Search for the cell housing the specified text and yield its (x, y) center coordinate. 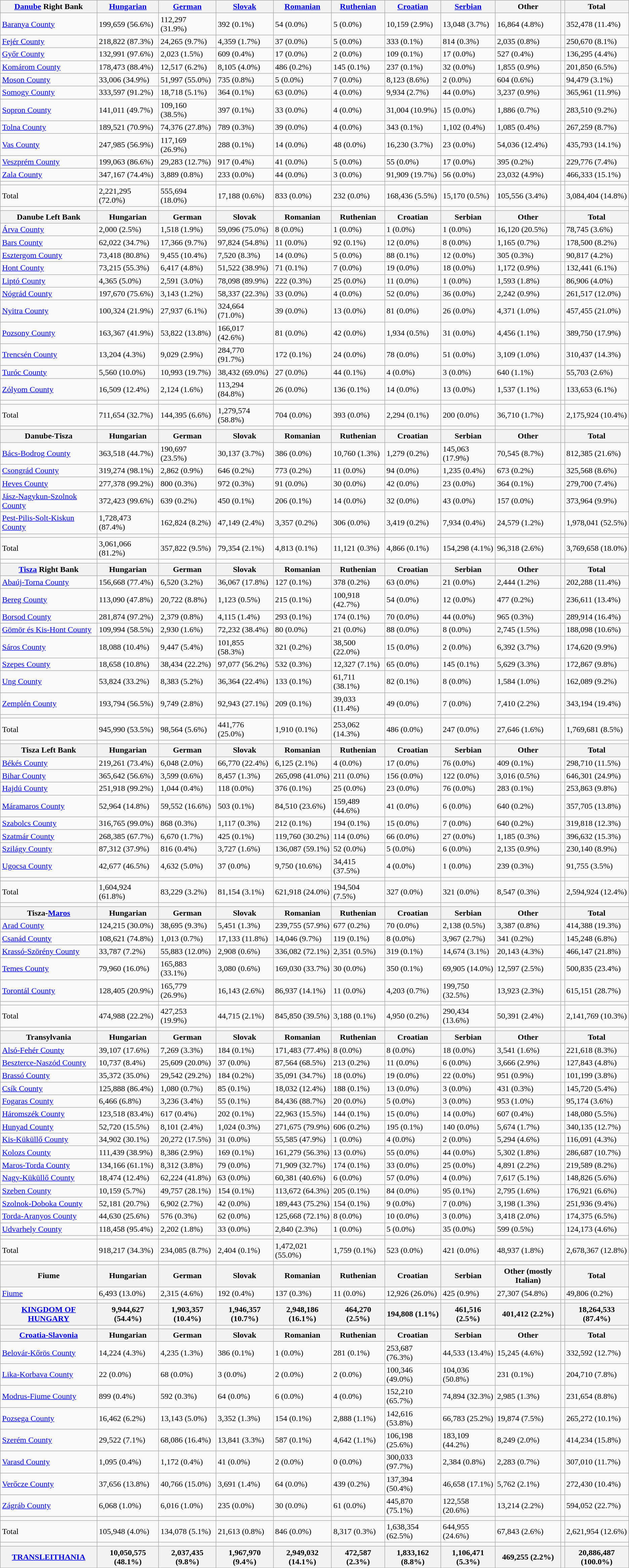
199,750 (32.5%) (468, 991)
3,084,404 (14.8%) (597, 196)
54,036 (12.4%) (528, 145)
154,298 (4.1%) (468, 548)
219,589 (8.2%) (597, 1165)
3,666 (2.9%) (528, 1063)
414,388 (19.3%) (597, 926)
3,016 (0.5%) (528, 776)
523 (0.0%) (413, 1250)
212 (0.1%) (302, 823)
14,674 (3.1%) (468, 951)
1,833,162 (8.8%) (413, 1557)
231 (0.1%) (528, 1375)
2,948,186 (16.1%) (302, 1314)
Sáros County (49, 647)
184 (0.2%) (245, 1075)
10,737 (8.4%) (128, 1063)
91,909 (19.7%) (413, 175)
114 (0.0%) (358, 836)
73,418 (80.8%) (128, 255)
8,383 (5.2%) (187, 682)
3,541 (1.6%) (528, 1050)
343,194 (19.4%) (597, 703)
1,638,354 (62.5%) (413, 1531)
51 (0.0%) (468, 354)
673 (0.2%) (528, 471)
392 (0.1%) (245, 24)
55,585 (47.9%) (302, 1140)
272,430 (10.4%) (597, 1484)
378 (0.2%) (358, 582)
201,850 (6.5%) (597, 67)
6,068 (1.0%) (128, 1506)
78,098 (89.9%) (245, 281)
639 (0.2%) (187, 501)
Moson County (49, 80)
609 (0.4%) (245, 54)
2,908 (0.6%) (245, 951)
644,955 (24.6%) (468, 1531)
3,357 (0.2%) (302, 523)
192 (0.4%) (245, 1293)
2,242 (0.9%) (528, 294)
Veszprém County (49, 162)
169 (0.1%) (245, 1152)
8,249 (2.0%) (528, 1440)
97,077 (56.2%) (245, 664)
206 (0.1%) (302, 501)
92,943 (27.1%) (245, 703)
35,091 (34.7%) (302, 1075)
24,579 (1.2%) (528, 523)
393 (0.0%) (358, 415)
1,903,357 (10.4%) (187, 1314)
61 (0.0%) (358, 1506)
Nyitra County (49, 311)
152,210 (65.7%) (413, 1396)
305 (0.3%) (528, 255)
2,384 (0.8%) (468, 1462)
55,703 (2.6%) (597, 372)
98,564 (5.6%) (187, 729)
13,214 (2.2%) (528, 1506)
3,769,658 (18.0%) (597, 548)
109,160 (38.5%) (187, 110)
6,048 (2.0%) (187, 763)
917 (0.4%) (245, 162)
298,710 (11.5%) (597, 763)
500,835 (23.4%) (597, 968)
16,143 (2.6%) (245, 991)
148,080 (5.5%) (597, 1114)
2,351 (0.5%) (358, 951)
134,078 (5.1%) (187, 1531)
2,138 (0.5%) (468, 926)
140 (0.0%) (468, 1127)
4,115 (1.4%) (245, 617)
66,770 (22.4%) (245, 763)
231,654 (8.8%) (597, 1396)
4,813 (0.1%) (302, 548)
Szolnok-Doboka County (49, 1203)
1,085 (0.4%) (528, 127)
281,874 (97.2%) (128, 617)
122 (0.0%) (468, 776)
230,140 (8.9%) (597, 849)
Heves County (49, 484)
100,346 (49.0%) (413, 1375)
145,063 (17.9%) (468, 453)
13,143 (5.0%) (187, 1418)
58,337 (22.3%) (245, 294)
Máramaros County (49, 806)
137,394 (50.4%) (413, 1484)
9,447 (5.4%) (187, 647)
52,181 (20.7%) (128, 1203)
35 (0.0%) (468, 1229)
336,082 (72.1%) (302, 951)
307,010 (11.7%) (597, 1462)
74,376 (27.8%) (187, 127)
59,096 (75.0%) (245, 230)
101,199 (3.8%) (597, 1075)
4,359 (1.7%) (245, 41)
Other (mostly Italian) (528, 1276)
3,061,066 (81.2%) (128, 548)
163,367 (41.9%) (128, 333)
18,088 (10.4%) (128, 647)
46,658 (17.1%) (468, 1484)
66 (0.0%) (413, 836)
52,964 (14.8%) (128, 806)
316,765 (99.0%) (128, 823)
209 (0.1%) (302, 703)
18,718 (5.1%) (187, 92)
386 (0.1%) (245, 1352)
321 (0.0%) (468, 892)
34,415 (37.5%) (358, 866)
KINGDOM OF HUNGARY (49, 1314)
5,302 (1.8%) (528, 1152)
340,135 (12.7%) (597, 1127)
472,587 (2.3%) (358, 1557)
8,386 (2.9%) (187, 1152)
592 (0.3%) (187, 1396)
67,843 (2.6%) (528, 1531)
118 (0.0%) (245, 789)
253,062 (14.3%) (358, 729)
2,294 (0.1%) (413, 415)
1,185 (0.3%) (528, 836)
414,234 (15.8%) (597, 1440)
202,288 (11.4%) (597, 582)
Bihar County (49, 776)
233 (0.0%) (245, 175)
118,458 (95.4%) (128, 1229)
202 (0.1%) (245, 1114)
88 (0.0%) (413, 629)
4,371 (1.0%) (528, 311)
123,518 (83.4%) (128, 1114)
188,098 (10.6%) (597, 629)
193,794 (56.5%) (128, 703)
365,642 (56.6%) (128, 776)
80 (0.0%) (302, 629)
2,202 (1.8%) (187, 1229)
604 (0.6%) (528, 80)
148,826 (5.6%) (597, 1178)
Transylvania (49, 1037)
2,221,295 (72.0%) (128, 196)
109,994 (58.5%) (128, 629)
166,017 (42.6%) (245, 333)
1,759 (0.1%) (358, 1250)
327 (0.0%) (413, 892)
162,824 (8.2%) (187, 523)
464,270 (2.5%) (358, 1314)
2,949,032 (14.1%) (302, 1557)
Jász-Nagykun-Szolnok County (49, 501)
174,620 (9.9%) (597, 647)
Torontál County (49, 991)
350 (0.1%) (413, 968)
134,166 (61.1%) (128, 1165)
Baranya County (49, 24)
1,934 (0.5%) (413, 333)
Danube Left Bank (49, 217)
13,048 (3.7%) (468, 24)
TRANSLEITHANIA (49, 1557)
133 (0.1%) (302, 682)
816 (0.4%) (187, 849)
36,364 (22.4%) (245, 682)
3,198 (1.3%) (528, 1203)
376 (0.1%) (302, 789)
Temes County (49, 968)
71 (0.1%) (302, 268)
17,188 (0.6%) (245, 196)
219,261 (73.4%) (128, 763)
211 (0.0%) (358, 776)
1,165 (0.7%) (528, 242)
2,840 (2.3%) (302, 1229)
279,700 (7.4%) (597, 484)
325,568 (8.6%) (597, 471)
13,923 (2.3%) (528, 991)
178,473 (88.4%) (128, 67)
Bács-Bodrog County (49, 453)
2,000 (2.5%) (128, 230)
132,441 (6.1%) (597, 268)
37,656 (13.8%) (128, 1484)
Nagy-Küküllő County (49, 1178)
Csanád County (49, 939)
Arad County (49, 926)
Győr County (49, 54)
Háromszék County (49, 1114)
4,203 (0.7%) (413, 991)
972 (0.3%) (245, 484)
267,259 (8.7%) (597, 127)
162,089 (9.2%) (597, 682)
Pozsony County (49, 333)
18,032 (12.4%) (302, 1088)
503 (0.1%) (245, 806)
100,324 (21.9%) (128, 311)
2,124 (1.6%) (187, 389)
65 (0.0%) (413, 664)
86,937 (14.1%) (302, 991)
104,036 (50.8%) (468, 1375)
2,795 (1.6%) (528, 1191)
Alsó-Fehér County (49, 1050)
8,547 (0.3%) (528, 892)
Komárom County (49, 67)
Croatia-Slavonia (49, 1335)
3,727 (1.6%) (245, 849)
14,224 (4.3%) (128, 1352)
2,037,435 (9.8%) (187, 1557)
221,618 (8.3%) (597, 1050)
91,755 (3.5%) (597, 866)
Tisza-Maros (49, 913)
Bars County (49, 242)
136,087 (59.1%) (302, 849)
19,874 (7.5%) (528, 1418)
Ugocsa County (49, 866)
261,517 (12.0%) (597, 294)
237 (0.1%) (413, 67)
812,385 (21.6%) (597, 453)
111,439 (38.9%) (128, 1152)
15,245 (4.6%) (528, 1352)
1,978,041 (52.5%) (597, 523)
1,886 (0.7%) (528, 110)
172 (0.1%) (302, 354)
7,520 (8.3%) (245, 255)
2,141,769 (10.3%) (597, 1016)
51,522 (38.9%) (245, 268)
20,722 (8.8%) (187, 599)
587 (0.1%) (302, 1440)
20,272 (17.5%) (187, 1140)
84 (0.0%) (413, 1191)
125,668 (72.1%) (302, 1216)
474,988 (22.2%) (128, 1016)
1,279,574 (58.8%) (245, 415)
229,776 (7.4%) (597, 162)
113,090 (47.8%) (128, 599)
Belovár-Kőrös County (49, 1352)
16,462 (6.2%) (128, 1418)
82 (0.1%) (413, 682)
4,866 (0.1%) (413, 548)
Árva County (49, 230)
347,167 (74.4%) (128, 175)
Trencsén County (49, 354)
Csík County (49, 1088)
16,120 (20.5%) (528, 230)
34,902 (30.1%) (128, 1140)
6,902 (2.7%) (187, 1203)
Hont County (49, 268)
Tisza Right Bank (49, 569)
Hunyad County (49, 1127)
288 (0.1%) (245, 145)
Danube Right Bank (49, 7)
38,432 (69.0%) (245, 372)
7,934 (0.4%) (468, 523)
5,560 (10.0%) (128, 372)
606 (0.2%) (358, 1127)
36,710 (1.7%) (528, 415)
55 (0.1%) (245, 1101)
6,392 (3.7%) (528, 647)
18,658 (10.8%) (128, 664)
341 (0.2%) (528, 939)
466,333 (15.1%) (597, 175)
333,597 (91.2%) (128, 92)
30,137 (3.7%) (245, 453)
21,613 (0.8%) (245, 1531)
31,004 (10.9%) (413, 110)
38,695 (9.3%) (187, 926)
319 (0.1%) (413, 951)
29,283 (12.7%) (187, 162)
20,143 (4.3%) (528, 951)
1,584 (1.0%) (528, 682)
5,451 (1.3%) (245, 926)
Szeben County (49, 1191)
268,385 (67.7%) (128, 836)
16,509 (12.4%) (128, 389)
48,937 (1.8%) (528, 1250)
773 (0.2%) (302, 471)
156,668 (77.4%) (128, 582)
61,711 (38.1%) (358, 682)
83,229 (3.2%) (187, 892)
2,379 (0.8%) (187, 617)
247 (0.0%) (468, 729)
124,173 (4.6%) (597, 1229)
333 (0.1%) (413, 41)
Tolna County (49, 127)
1,279 (0.2%) (413, 453)
319,818 (12.3%) (597, 823)
Fejér County (49, 41)
12,327 (7.1%) (358, 664)
8,101 (2.4%) (187, 1127)
1,604,924 (61.8%) (128, 892)
421 (0.0%) (468, 1250)
1,095 (0.4%) (128, 1462)
172,867 (9.8%) (597, 664)
1,080 (0.7%) (187, 1088)
Modrus-Fiume County (49, 1396)
576 (0.3%) (187, 1216)
106,198 (25.6%) (413, 1440)
178,500 (8.2%) (597, 242)
Maros-Torda County (49, 1165)
5,674 (1.7%) (528, 1127)
13,204 (4.3%) (128, 354)
396,632 (15.3%) (597, 836)
319,274 (98.1%) (128, 471)
18,264,533 (87.4%) (597, 1314)
Abaúj-Torna County (49, 582)
Csongrád County (49, 471)
44,715 (2.1%) (245, 1016)
136,295 (4.4%) (597, 54)
188 (0.1%) (358, 1088)
363,518 (44.7%) (128, 453)
109 (0.1%) (413, 54)
27,937 (6.1%) (187, 311)
Nógrád County (49, 294)
800 (0.3%) (187, 484)
157 (0.0%) (528, 501)
283 (0.1%) (528, 789)
105,948 (4.0%) (128, 1531)
235 (0.0%) (245, 1506)
62,022 (34.7%) (128, 242)
62,224 (41.8%) (187, 1178)
1,172 (0.9%) (528, 268)
289,914 (16.4%) (597, 617)
74,894 (32.3%) (468, 1396)
6,016 (1.0%) (187, 1506)
85 (0.1%) (245, 1088)
389,750 (17.9%) (597, 333)
Szatmár County (49, 836)
169,030 (33.7%) (302, 968)
431 (0.3%) (528, 1088)
2,035 (0.8%) (528, 41)
239,755 (57.9%) (302, 926)
4,365 (5.0%) (128, 281)
156 (0.0%) (413, 776)
78 (0.0%) (413, 354)
90,817 (4.2%) (597, 255)
8,317 (0.3%) (358, 1531)
144 (0.1%) (358, 1114)
527 (0.4%) (528, 54)
29,542 (29.2%) (187, 1075)
100,918 (42.7%) (358, 599)
6,520 (3.2%) (187, 582)
2,175,924 (10.4%) (597, 415)
159,489 (44.6%) (358, 806)
88 (0.1%) (413, 255)
27,646 (1.6%) (528, 729)
953 (1.0%) (528, 1101)
1,024 (0.3%) (245, 1127)
190,697 (23.5%) (187, 453)
39,107 (17.6%) (128, 1050)
395 (0.2%) (528, 162)
Sopron County (49, 110)
324,664 (71.0%) (245, 311)
646,301 (24.9%) (597, 776)
1,123 (0.5%) (245, 599)
10,050,575 (48.1%) (128, 1557)
68 (0.0%) (187, 1375)
425 (0.1%) (245, 836)
144,395 (6.6%) (187, 415)
386 (0.0%) (302, 453)
71,909 (32.7%) (302, 1165)
101,855 (58.3%) (245, 647)
199,659 (56.6%) (128, 24)
36,067 (17.8%) (245, 582)
194 (0.1%) (358, 823)
38,500 (22.0%) (358, 647)
Liptó County (49, 281)
142,616 (53.8%) (413, 1418)
47,149 (2.4%) (245, 523)
945,990 (53.5%) (128, 729)
607 (0.4%) (528, 1114)
Szerém County (49, 1440)
27,307 (54.8%) (528, 1293)
213 (0.2%) (358, 1063)
845,850 (39.5%) (302, 1016)
277,378 (99.2%) (128, 484)
Krassó-Szörény County (49, 951)
965 (0.3%) (528, 617)
49 (0.0%) (413, 703)
2,023 (1.5%) (187, 54)
200 (0.0%) (468, 415)
239 (0.3%) (528, 866)
36 (0.0%) (468, 294)
13,841 (3.3%) (245, 1440)
286,687 (10.7%) (597, 1152)
486 (0.2%) (302, 67)
9,750 (10.6%) (302, 866)
3,080 (0.6%) (245, 968)
3,236 (3.4%) (187, 1101)
10,760 (1.3%) (358, 453)
49,757 (28.1%) (187, 1191)
Szabolcs County (49, 823)
8,123 (8.6%) (413, 80)
59,552 (16.6%) (187, 806)
17,366 (9.7%) (187, 242)
2,404 (0.1%) (245, 1250)
0 (0.0%) (358, 1462)
Somogy County (49, 92)
704 (0.0%) (302, 415)
4,235 (1.3%) (187, 1352)
352,478 (11.4%) (597, 24)
56 (0.0%) (468, 175)
450 (0.1%) (245, 501)
3,419 (0.2%) (413, 523)
Verőcze County (49, 1484)
218,822 (87.3%) (128, 41)
5,762 (2.1%) (528, 1484)
445,870 (75.1%) (413, 1506)
Hajdú County (49, 789)
94 (0.0%) (413, 471)
57 (0.0%) (413, 1178)
189,521 (70.9%) (128, 127)
365,961 (11.9%) (597, 92)
1,044 (0.4%) (187, 789)
Szepes County (49, 664)
1,235 (0.4%) (468, 471)
253,863 (9.8%) (597, 789)
Esztergom County (49, 255)
70,545 (8.7%) (528, 453)
Turóc County (49, 372)
94,479 (3.1%) (597, 80)
10 (0.0%) (413, 1216)
814 (0.3%) (468, 41)
425 (0.9%) (468, 1293)
Tisza Left Bank (49, 750)
441,776 (25.0%) (245, 729)
128,405 (20.9%) (128, 991)
9,749 (2.8%) (187, 703)
50,391 (2.4%) (528, 1016)
174,375 (6.5%) (597, 1216)
194,808 (1.1%) (413, 1314)
132,991 (97.6%) (128, 54)
1,013 (0.7%) (187, 939)
79,354 (2.1%) (245, 548)
7,269 (3.3%) (187, 1050)
3,967 (2.7%) (468, 939)
Borsod County (49, 617)
113,294 (84.8%) (245, 389)
4,891 (2.2%) (528, 1165)
7,410 (2.2%) (528, 703)
283,510 (9.2%) (597, 110)
293 (0.1%) (302, 617)
15,170 (0.5%) (468, 196)
141,011 (49.7%) (128, 110)
4,642 (1.1%) (358, 1440)
4,456 (1.1%) (528, 333)
108,621 (74.8%) (128, 939)
124,215 (30.0%) (128, 926)
145,720 (5.4%) (597, 1088)
677 (0.2%) (358, 926)
1,910 (0.1%) (302, 729)
137 (0.3%) (302, 1293)
87,564 (68.5%) (302, 1063)
Pest-Pilis-Solt-Kiskun County (49, 523)
899 (0.4%) (128, 1396)
5,629 (3.3%) (528, 664)
78,745 (3.6%) (597, 230)
332,592 (12.7%) (597, 1352)
2,888 (1.1%) (358, 1418)
84,436 (88.7%) (302, 1101)
2,678,367 (12.8%) (597, 1250)
373,964 (9.9%) (597, 501)
14,046 (9.7%) (302, 939)
25,609 (20.0%) (187, 1063)
2,862 (0.9%) (187, 471)
Bereg County (49, 599)
52,720 (15.5%) (128, 1127)
9,455 (10.4%) (187, 255)
215 (0.1%) (302, 599)
117,169 (26.9%) (187, 145)
53,824 (33.2%) (128, 682)
8,105 (4.0%) (245, 67)
3,143 (1.2%) (187, 294)
73,215 (55.3%) (128, 268)
122,558 (20.6%) (468, 1506)
17,133 (11.8%) (245, 939)
24 (0.0%) (358, 354)
2,621,954 (12.6%) (597, 1531)
357,822 (9.5%) (187, 548)
189,443 (75.2%) (302, 1203)
250,670 (8.1%) (597, 41)
466,147 (21.8%) (597, 951)
Békés County (49, 763)
20,886,487 (100.0%) (597, 1557)
232 (0.0%) (358, 196)
2,930 (1.6%) (187, 629)
113,672 (64.3%) (302, 1191)
343 (0.1%) (413, 127)
68,086 (16.4%) (187, 1440)
199,063 (86.6%) (128, 162)
401,412 (2.2%) (528, 1314)
40,766 (15.0%) (187, 1484)
204,710 (7.8%) (597, 1375)
599 (0.5%) (528, 1229)
133,653 (6.1%) (597, 389)
97,824 (54.8%) (245, 242)
16,230 (3.7%) (413, 145)
2,315 (4.6%) (187, 1293)
532 (0.3%) (302, 664)
435,793 (14.1%) (597, 145)
95,174 (3.6%) (597, 1101)
44,630 (25.6%) (128, 1216)
2,745 (1.5%) (528, 629)
6,417 (4.8%) (187, 268)
253,687 (76.3%) (413, 1352)
127 (0.1%) (302, 582)
236,611 (13.4%) (597, 599)
Zágráb County (49, 1506)
105,556 (3.4%) (528, 196)
1,855 (0.9%) (528, 67)
234,085 (8.7%) (187, 1250)
55,883 (12.0%) (187, 951)
161,279 (56.3%) (302, 1152)
72,232 (38.4%) (245, 629)
197,670 (75.6%) (128, 294)
271,675 (79.9%) (302, 1127)
7,617 (5.1%) (528, 1178)
265,272 (10.1%) (597, 1418)
2,594,924 (12.4%) (597, 892)
95 (0.1%) (468, 1191)
176,921 (6.6%) (597, 1191)
Zólyom County (49, 389)
1,172 (0.4%) (187, 1462)
555,694 (18.0%) (187, 196)
20 (0.0%) (358, 1101)
86,906 (4.0%) (597, 281)
918,217 (34.3%) (128, 1250)
92 (0.1%) (358, 242)
310,437 (14.3%) (597, 354)
2,444 (1.2%) (528, 582)
29,522 (7.1%) (128, 1440)
4,632 (5.0%) (187, 866)
5,294 (4.6%) (528, 1140)
1,472,021 (55.0%) (302, 1250)
8,312 (3.8%) (187, 1165)
24,265 (9.7%) (187, 41)
43 (0.0%) (468, 501)
Brassó County (49, 1075)
1,593 (1.8%) (528, 281)
321 (0.2%) (302, 647)
33,787 (7.2%) (128, 951)
87,312 (37.9%) (128, 849)
Kolozs County (49, 1152)
60,381 (40.6%) (302, 1178)
9 (0.0%) (413, 1203)
477 (0.2%) (528, 599)
Zala County (49, 175)
646 (0.2%) (245, 471)
1,106,471 (5.3%) (468, 1557)
Vas County (49, 145)
165,883 (33.1%) (187, 968)
251,918 (99.2%) (128, 789)
8,457 (1.3%) (245, 776)
265,098 (41.0%) (302, 776)
183,109 (44.2%) (468, 1440)
39,033 (11.4%) (358, 703)
145,248 (6.8%) (597, 939)
205 (0.1%) (358, 1191)
1,946,357 (10.7%) (245, 1314)
Szilágy County (49, 849)
51,997 (55.0%) (187, 80)
3,387 (0.8%) (528, 926)
711,654 (32.7%) (128, 415)
281 (0.1%) (358, 1352)
9,934 (2.7%) (413, 92)
18,474 (12.4%) (128, 1178)
168,436 (5.5%) (413, 196)
Gömör és Kis-Hont County (49, 629)
91 (0.0%) (302, 484)
427,253 (19.9%) (187, 1016)
1,518 (1.9%) (187, 230)
3,889 (0.8%) (187, 175)
66,783 (25.2%) (468, 1418)
Kis-Küküllő County (49, 1140)
6,493 (13.0%) (128, 1293)
789 (0.3%) (245, 127)
2,591 (3.0%) (187, 281)
3,352 (1.3%) (245, 1418)
251,936 (9.4%) (597, 1203)
119,760 (30.2%) (302, 836)
Pozsega County (49, 1418)
194,504 (7.5%) (358, 892)
33,006 (34.9%) (128, 80)
84,510 (23.6%) (302, 806)
1,102 (0.4%) (468, 127)
62 (0.0%) (245, 1216)
116,091 (4.3%) (597, 1140)
171,483 (77.4%) (302, 1050)
10,159 (5.7%) (128, 1191)
48 (0.0%) (358, 145)
127,843 (4.8%) (597, 1063)
10,993 (19.7%) (187, 372)
4,950 (0.2%) (413, 1016)
621,918 (24.0%) (302, 892)
6,466 (6.8%) (128, 1101)
22,963 (15.5%) (302, 1114)
2,283 (0.7%) (528, 1462)
184 (0.1%) (245, 1050)
35,372 (35.0%) (128, 1075)
617 (0.4%) (187, 1114)
3,418 (2.0%) (528, 1216)
372,423 (99.6%) (128, 501)
3,691 (1.4%) (245, 1484)
1,967,970 (9.4%) (245, 1557)
12,517 (6.2%) (187, 67)
3,599 (0.6%) (187, 776)
53,822 (13.8%) (187, 333)
Fogaras County (49, 1101)
222 (0.3%) (302, 281)
594,052 (22.7%) (597, 1506)
195 (0.1%) (413, 1127)
49,806 (0.2%) (597, 1293)
735 (0.8%) (245, 80)
846 (0.0%) (302, 1531)
Udvarhely County (49, 1229)
Torda-Aranyos County (49, 1216)
461,516 (2.5%) (468, 1314)
38,434 (22.2%) (187, 664)
1,117 (0.3%) (245, 823)
44 (0.1%) (358, 372)
23,032 (4.9%) (528, 175)
Zemplén County (49, 703)
96,318 (2.6%) (528, 548)
1,728,473 (87.4%) (128, 523)
357,705 (13.8%) (597, 806)
2,985 (1.3%) (528, 1396)
165,779 (26.9%) (187, 991)
10,159 (2.9%) (413, 24)
112,297 (31.9%) (187, 24)
6,125 (2.1%) (302, 763)
Varasd County (49, 1462)
3,109 (1.0%) (528, 354)
486 (0.0%) (413, 729)
615,151 (28.7%) (597, 991)
119 (0.1%) (358, 939)
12,597 (2.5%) (528, 968)
16,864 (4.8%) (528, 24)
247,985 (56.9%) (128, 145)
1,769,681 (8.5%) (597, 729)
2,135 (0.9%) (528, 849)
3,188 (0.1%) (358, 1016)
125,888 (86.4%) (128, 1088)
136 (0.1%) (358, 389)
833 (0.0%) (302, 196)
42,677 (46.5%) (128, 866)
290,434 (13.6%) (468, 1016)
397 (0.1%) (245, 110)
44,533 (13.4%) (468, 1352)
81,154 (3.1%) (245, 892)
640 (1.1%) (528, 372)
Ung County (49, 682)
69,905 (14.0%) (468, 968)
Beszterce-Naszód County (49, 1063)
469,255 (2.2%) (528, 1557)
868 (0.3%) (187, 823)
439 (0.2%) (358, 1484)
951 (0.9%) (528, 1075)
12,926 (26.0%) (413, 1293)
409 (0.1%) (528, 763)
6,670 (1.7%) (187, 836)
3,237 (0.9%) (528, 92)
11,121 (0.3%) (358, 548)
Lika-Korbava County (49, 1375)
Danube-Tisza (49, 436)
79 (0.0%) (245, 1165)
457,455 (21.0%) (597, 311)
9,029 (2.9%) (187, 354)
9,944,627 (54.4%) (128, 1314)
300,033 (97.7%) (413, 1462)
1,537 (1.1%) (528, 389)
306 (0.0%) (358, 523)
284,770 (91.7%) (245, 354)
79,960 (16.0%) (128, 968)
